Locate the cell with the specified text and output its [X, Y] center coordinate. 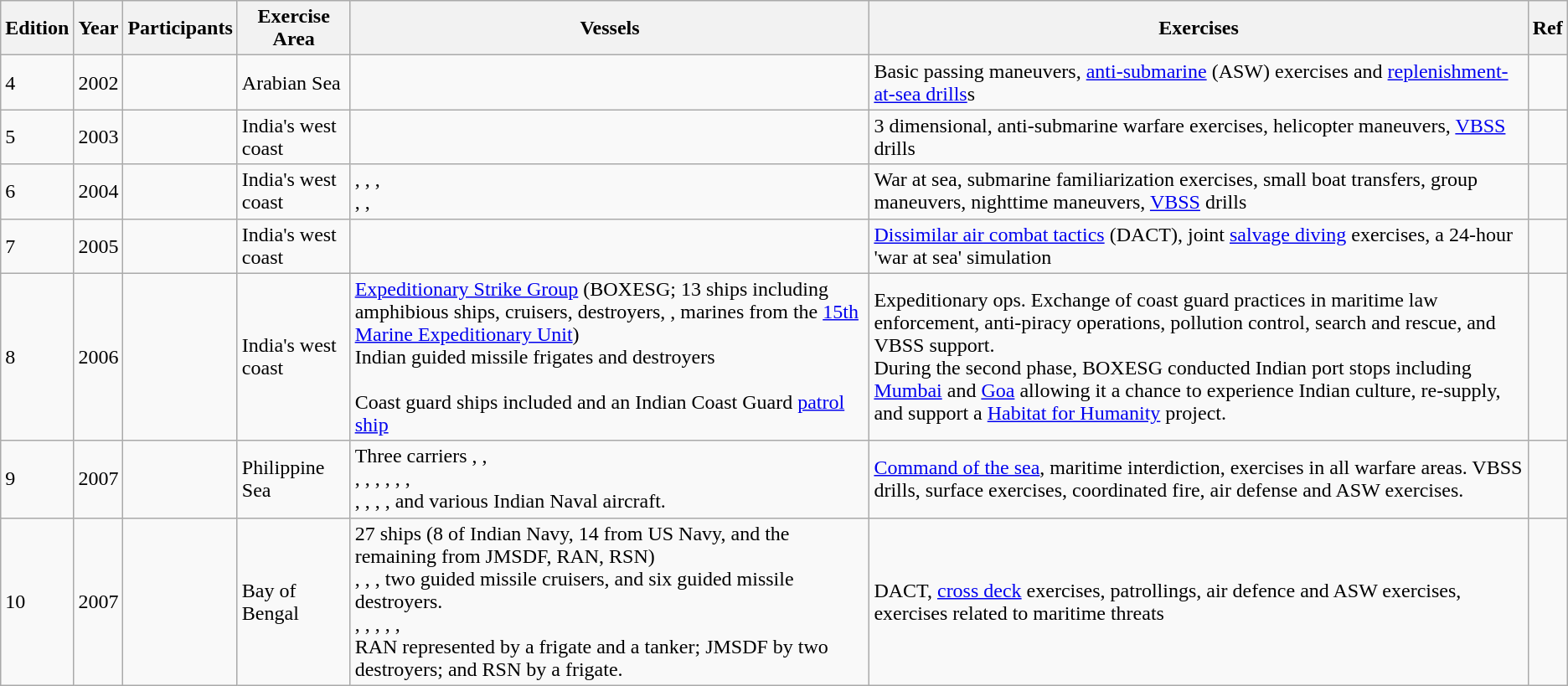
2002 [99, 82]
7 [37, 246]
2004 [99, 191]
Edition [37, 28]
Vessels [610, 28]
War at sea, submarine familiarization exercises, small boat transfers, group maneuvers, nighttime maneuvers, VBSS drills [1199, 191]
, , , , , [610, 191]
Bay of Bengal [293, 601]
Three carriers , , , , , , , , , , , , and various Indian Naval aircraft. [610, 479]
Exercises [1199, 28]
10 [37, 601]
5 [37, 137]
Participants [180, 28]
Ref [1548, 28]
6 [37, 191]
3 dimensional, anti-submarine warfare exercises, helicopter maneuvers, VBSS drills [1199, 137]
Year [99, 28]
8 [37, 357]
2005 [99, 246]
DACT, cross deck exercises, patrollings, air defence and ASW exercises, exercises related to maritime threats [1199, 601]
Basic passing maneuvers, anti-submarine (ASW) exercises and replenishment-at-sea drillss [1199, 82]
2006 [99, 357]
9 [37, 479]
Exercise Area [293, 28]
4 [37, 82]
2003 [99, 137]
Arabian Sea [293, 82]
Dissimilar air combat tactics (DACT), joint salvage diving exercises, a 24-hour 'war at sea' simulation [1199, 246]
Philippine Sea [293, 479]
